Determine the [X, Y] coordinate at the center of the cell enclosing the given text.  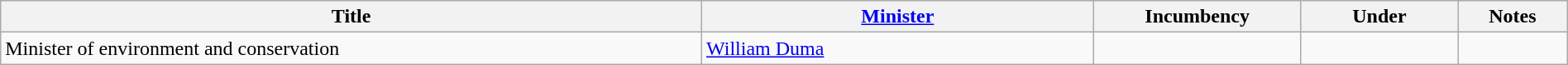
Notes [1513, 17]
Incumbency [1198, 17]
William Duma [898, 48]
Title [351, 17]
Minister of environment and conservation [351, 48]
Under [1379, 17]
Minister [898, 17]
